For the text-containing cell, return its midpoint in (x, y) coordinate format. 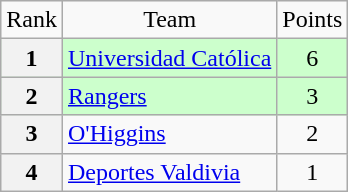
Rangers (169, 96)
4 (32, 172)
O'Higgins (169, 134)
6 (312, 58)
Team (169, 20)
Deportes Valdivia (169, 172)
Points (312, 20)
Universidad Católica (169, 58)
Rank (32, 20)
